Return [X, Y] of the center of cell containing provided text 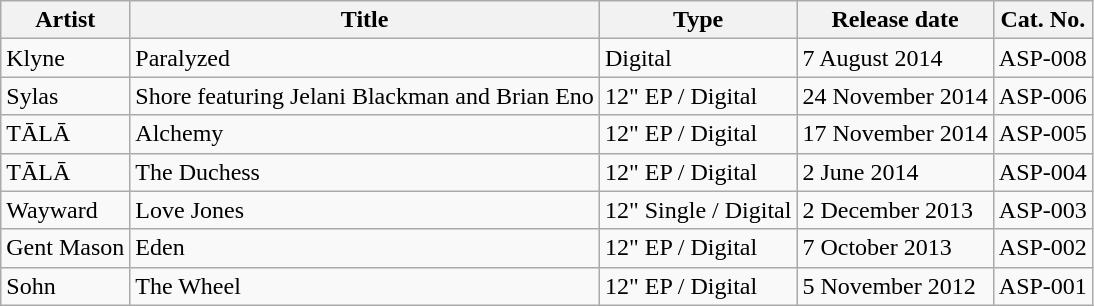
Sohn [66, 286]
Klyne [66, 58]
Type [698, 20]
ASP-006 [1042, 96]
Love Jones [365, 210]
Release date [895, 20]
2 December 2013 [895, 210]
ASP-008 [1042, 58]
Eden [365, 248]
7 October 2013 [895, 248]
5 November 2012 [895, 286]
2 June 2014 [895, 172]
Shore featuring Jelani Blackman and Brian Eno [365, 96]
ASP-004 [1042, 172]
ASP-002 [1042, 248]
The Duchess [365, 172]
Alchemy [365, 134]
24 November 2014 [895, 96]
Gent Mason [66, 248]
Title [365, 20]
7 August 2014 [895, 58]
Paralyzed [365, 58]
ASP-001 [1042, 286]
ASP-005 [1042, 134]
Artist [66, 20]
Digital [698, 58]
Sylas [66, 96]
Cat. No. [1042, 20]
17 November 2014 [895, 134]
12" Single / Digital [698, 210]
ASP-003 [1042, 210]
The Wheel [365, 286]
Wayward [66, 210]
